Return the [x, y] coordinate for the center point of the cell that contains the specified text.  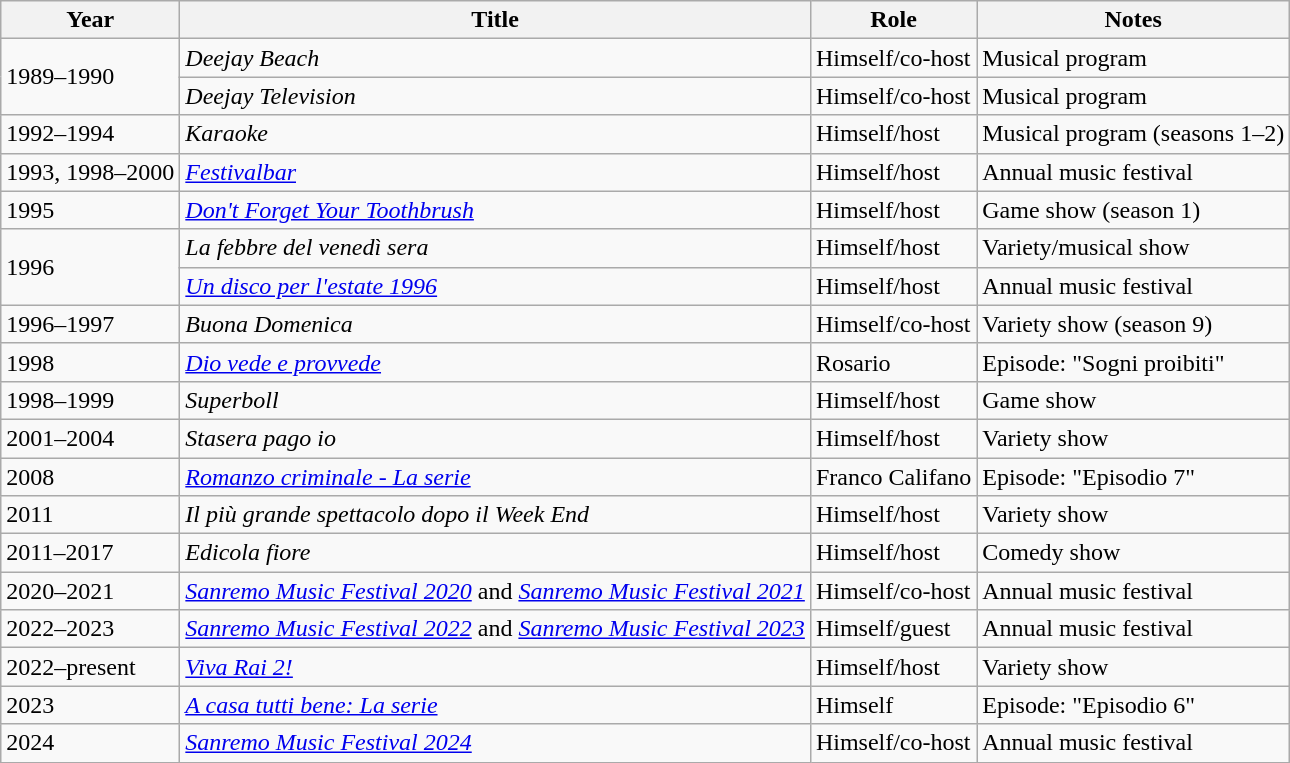
2022–present [90, 667]
Himself/guest [893, 629]
2020–2021 [90, 591]
Variety show (season 9) [1134, 324]
1993, 1998–2000 [90, 172]
1996–1997 [90, 324]
1995 [90, 210]
1989–1990 [90, 77]
Sanremo Music Festival 2024 [496, 743]
Karaoke [496, 134]
2008 [90, 477]
Edicola fiore [496, 553]
Variety/musical show [1134, 248]
Festivalbar [496, 172]
A casa tutti bene: La serie [496, 705]
Episode: "Sogni proibiti" [1134, 362]
2024 [90, 743]
Game show (season 1) [1134, 210]
Sanremo Music Festival 2022 and Sanremo Music Festival 2023 [496, 629]
Romanzo criminale - La serie [496, 477]
Deejay Television [496, 96]
Himself [893, 705]
Franco Califano [893, 477]
La febbre del venedì sera [496, 248]
Episode: "Episodio 6" [1134, 705]
Stasera pago io [496, 438]
Year [90, 20]
Comedy show [1134, 553]
Dio vede e provvede [496, 362]
2011 [90, 515]
Don't Forget Your Toothbrush [496, 210]
1998 [90, 362]
Game show [1134, 400]
Notes [1134, 20]
Sanremo Music Festival 2020 and Sanremo Music Festival 2021 [496, 591]
Un disco per l'estate 1996 [496, 286]
1996 [90, 267]
Title [496, 20]
Episode: "Episodio 7" [1134, 477]
2001–2004 [90, 438]
2023 [90, 705]
Viva Rai 2! [496, 667]
Buona Domenica [496, 324]
1998–1999 [90, 400]
2022–2023 [90, 629]
2011–2017 [90, 553]
Role [893, 20]
Superboll [496, 400]
1992–1994 [90, 134]
Musical program (seasons 1–2) [1134, 134]
Deejay Beach [496, 58]
Rosario [893, 362]
Il più grande spettacolo dopo il Week End [496, 515]
